Return [X, Y] of the center of cell containing provided text 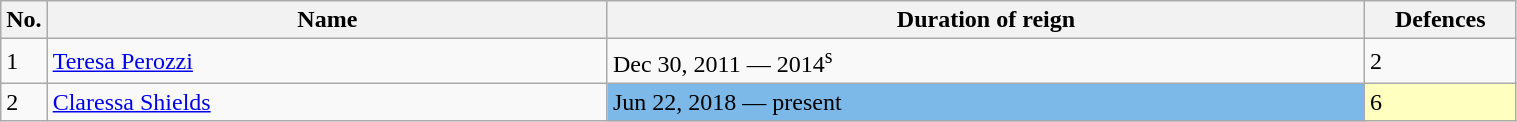
Claressa Shields [327, 102]
No. [24, 20]
Duration of reign [986, 20]
Name [327, 20]
1 [24, 62]
Defences [1441, 20]
Jun 22, 2018 — present [986, 102]
6 [1441, 102]
Teresa Perozzi [327, 62]
Dec 30, 2011 — 2014s [986, 62]
